Determine the (x, y) coordinate at the center of the cell enclosing the given text.  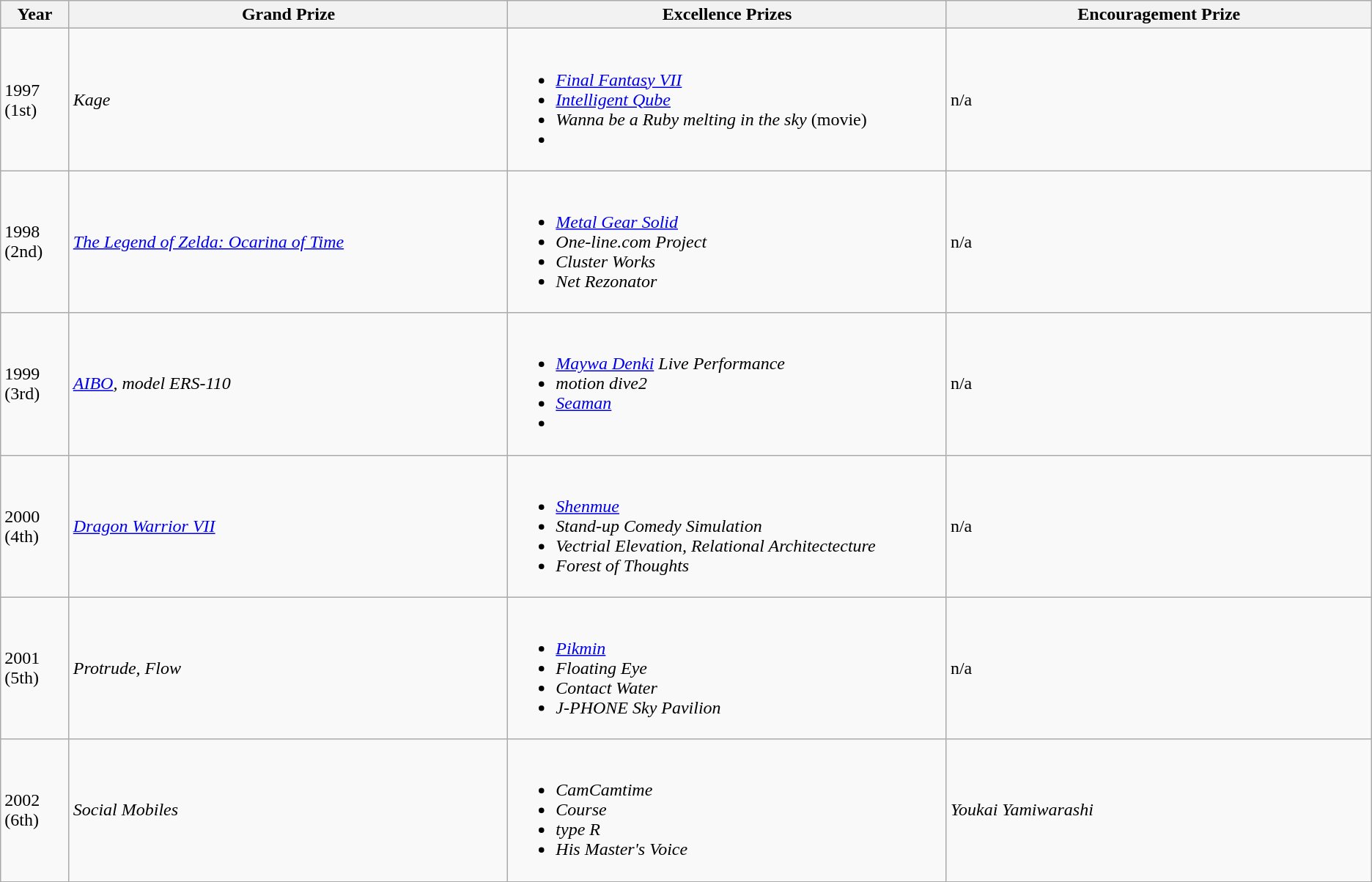
The Legend of Zelda: Ocarina of Time (289, 242)
Year (35, 15)
ShenmueStand-up Comedy SimulationVectrial Elevation, Relational ArchitectectureForest of Thoughts (727, 526)
Encouragement Prize (1159, 15)
Dragon Warrior VII (289, 526)
Maywa Denki Live Performancemotion dive2Seaman (727, 384)
Protrude, Flow (289, 668)
1997 (1st) (35, 100)
CamCamtimeCoursetype RHis Master's Voice (727, 810)
2000 (4th) (35, 526)
PikminFloating EyeContact WaterJ-PHONE Sky Pavilion (727, 668)
Social Mobiles (289, 810)
1998 (2nd) (35, 242)
1999 (3rd) (35, 384)
Kage (289, 100)
Metal Gear SolidOne-line.com ProjectCluster WorksNet Rezonator (727, 242)
2001 (5th) (35, 668)
Youkai Yamiwarashi (1159, 810)
2002 (6th) (35, 810)
Final Fantasy VIIIntelligent QubeWanna be a Ruby melting in the sky (movie) (727, 100)
AIBO, model ERS-110 (289, 384)
Grand Prize (289, 15)
Excellence Prizes (727, 15)
